Provide the [X, Y] coordinate of the cell's center where the given text is located.  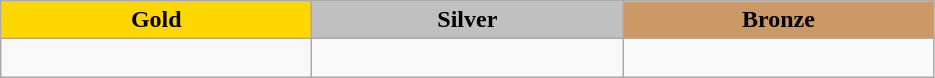
Gold [156, 20]
Bronze [778, 20]
Silver [468, 20]
